Detect which cell encompasses the target text, then output its [x, y] center coordinate. 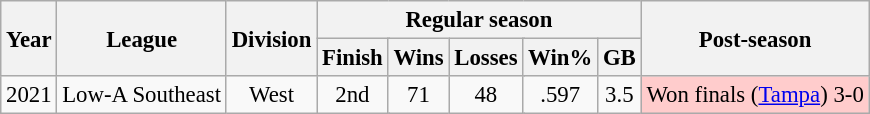
Won finals (Tampa) 3-0 [755, 95]
.597 [560, 95]
Win% [560, 58]
Year [29, 38]
Finish [352, 58]
Wins [418, 58]
Losses [486, 58]
2021 [29, 95]
West [271, 95]
League [142, 38]
3.5 [620, 95]
71 [418, 95]
Low-A Southeast [142, 95]
Division [271, 38]
Post-season [755, 38]
Regular season [479, 20]
48 [486, 95]
2nd [352, 95]
GB [620, 58]
